Scan for the cell matching the given text and deliver its (X, Y) coordinate at center. 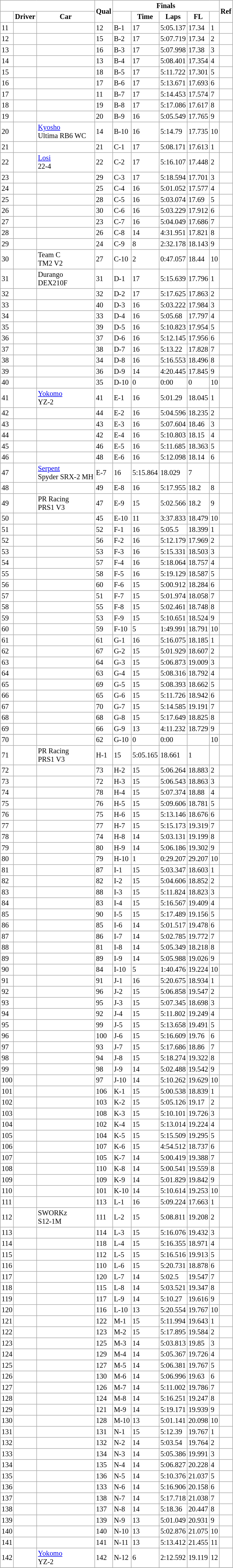
I-3 (122, 892)
50 (7, 519)
M-3 (122, 1343)
N-5 (122, 1476)
17.969 (198, 541)
J-10 (122, 1080)
H-8 (122, 837)
5:06.543 (173, 782)
5:02.785 (173, 937)
18.825 (198, 718)
Team C TM2 V2 (65, 259)
19.409 (198, 903)
L-1 (122, 1202)
5:01.974 (173, 596)
21.038 (198, 1498)
F-4 (122, 563)
I-1 (122, 870)
K-6 (122, 1147)
Serpent Spyder SRX-2 MH (65, 473)
0:47.057 (173, 259)
H-1 (103, 755)
N-4 (122, 1465)
L-9 (122, 1299)
L-2 (122, 1217)
J-9 (122, 1069)
5:02.5 (173, 1277)
20.158 (198, 1487)
18.185 (198, 640)
18.058 (198, 596)
K-1 (122, 1092)
5:10.376 (173, 1476)
18.737 (198, 1147)
H-4 (122, 793)
5:17.489 (173, 915)
17.693 (198, 83)
5:16.076 (173, 1233)
19.764 (198, 1443)
17.301 (198, 72)
19.432 (198, 1233)
18.496 (198, 360)
5:01.29 (173, 398)
5:18.594 (173, 178)
19.629 (198, 1080)
K-4 (122, 1125)
1:49.991 (173, 629)
19.584 (198, 1332)
18.852 (198, 881)
4:31.951 (173, 233)
Time (145, 17)
B-4 (122, 61)
5:03.074 (173, 200)
18.792 (198, 674)
19.199 (198, 837)
18.503 (198, 552)
Laps (173, 17)
5:13.014 (173, 1125)
17.845 (198, 372)
5:00.419 (173, 1158)
5:05.165 (145, 755)
4:20.445 (173, 372)
I-10 (122, 970)
18.363 (198, 447)
B-6 (122, 83)
17.956 (198, 338)
C-4 (122, 189)
M-6 (122, 1377)
18.88 (198, 793)
5:17.718 (173, 1498)
5:01.049 (173, 1521)
5:06.827 (173, 1465)
18.479 (198, 519)
5:00.541 (173, 1169)
N-6 (122, 1487)
5:11.726 (173, 696)
B-10 (122, 132)
18.781 (198, 804)
18.863 (198, 782)
0:29.207 (173, 859)
D-5 (122, 327)
5:10.803 (173, 435)
21.455 (198, 1543)
L-3 (122, 1233)
19.009 (198, 663)
19.643 (198, 1321)
5:10.101 (173, 1114)
D-4 (122, 316)
5:05.126 (173, 1102)
18.587 (198, 574)
D-9 (122, 372)
N-8 (122, 1509)
Car (65, 17)
5:01.517 (173, 925)
D-10 (122, 383)
5:04.049 (173, 222)
5:02.876 (173, 1531)
18.883 (198, 770)
5:08.401 (173, 61)
19.772 (198, 937)
17.954 (198, 327)
1:40.476 (173, 970)
J-5 (122, 1025)
E-5 (122, 447)
D-1 (122, 279)
E-9 (122, 503)
19.17 (198, 1102)
19.249 (198, 1014)
21.075 (198, 1531)
5:10.651 (173, 618)
Qual (103, 11)
B-3 (122, 50)
5:03.347 (173, 870)
5:05.367 (173, 1354)
Losi 22-4 (65, 162)
B-9 (122, 117)
5:01.829 (173, 1180)
18.791 (198, 629)
5:16.906 (173, 1487)
20.098 (198, 1421)
C-7 (122, 222)
18.748 (198, 607)
5:13.22 (173, 350)
19.247 (198, 1399)
D-8 (122, 360)
SWORKz S12-1M (65, 1217)
20.228 (198, 1465)
J-2 (122, 992)
B-8 (122, 105)
5:00.912 (173, 585)
5:12.39 (173, 1432)
M-5 (122, 1366)
K-10 (122, 1191)
5:11.824 (173, 892)
E-3 (122, 424)
5:04.596 (173, 413)
5:02.461 (173, 607)
I-8 (122, 948)
I-4 (122, 903)
17.69 (198, 200)
DurangoDEX210F (65, 279)
L-7 (122, 1277)
5:16.251 (173, 1399)
5:11.685 (173, 447)
18.662 (198, 685)
J-7 (122, 1047)
18.878 (198, 1266)
5:11.802 (173, 1014)
Ref (226, 11)
18.676 (198, 815)
5:08.811 (173, 1217)
5:07.719 (173, 39)
19.491 (198, 1025)
Driver (25, 17)
5:06.873 (173, 663)
5:12.145 (173, 338)
G-7 (122, 707)
4:54.512 (173, 1147)
5:15.509 (173, 1136)
119 (7, 1299)
18.729 (198, 729)
5:16.075 (173, 640)
J-1 (122, 981)
19.208 (198, 1217)
5:08.393 (173, 685)
5:04.606 (173, 881)
B-7 (122, 95)
5:07.998 (173, 50)
5:20.675 (173, 981)
H-7 (122, 826)
5:05.68 (173, 316)
5:07.345 (173, 1003)
5:10.823 (173, 327)
J-8 (122, 1058)
I-6 (122, 925)
18.235 (198, 413)
F-7 (122, 596)
19.253 (198, 1191)
L-8 (122, 1288)
5:06.186 (173, 848)
18.045 (198, 398)
5:06.858 (173, 992)
Finals (166, 6)
5:09.606 (173, 804)
19.319 (198, 826)
C-5 (122, 200)
F-6 (122, 585)
18.839 (198, 1092)
5:19.171 (173, 1410)
5:03.131 (173, 837)
18.143 (198, 244)
5:18.36 (173, 1509)
19.76 (198, 1036)
19.991 (198, 1454)
N-10 (122, 1531)
5:17.649 (173, 718)
18.14 (198, 457)
E-1 (122, 398)
F-9 (122, 618)
19.842 (198, 1180)
4:11.232 (173, 729)
N-7 (122, 1498)
5:01.052 (173, 189)
5:14.453 (173, 95)
G-2 (122, 651)
FL (198, 17)
M-1 (122, 1321)
18.942 (198, 696)
5:07.604 (173, 424)
20.931 (198, 1521)
5:12.098 (173, 457)
K-8 (122, 1169)
M-9 (122, 1410)
Kyosho Ultima RB6 WC (65, 132)
5:10.27 (173, 1299)
C-10 (122, 259)
18.15 (198, 435)
19.156 (198, 915)
17.448 (198, 162)
29.207 (198, 859)
E-8 (122, 488)
17.663 (198, 1202)
5:05.386 (173, 1454)
E-4 (122, 435)
17.38 (198, 50)
K-9 (122, 1180)
18.86 (198, 1047)
19.026 (198, 959)
F-8 (122, 607)
5:16.355 (173, 1244)
2:32.178 (173, 244)
F-10 (122, 629)
5:17.625 (173, 294)
19.616 (198, 1299)
M-4 (122, 1354)
B-2 (122, 39)
18.524 (198, 618)
5:18.274 (173, 1058)
18.971 (198, 1244)
19.388 (198, 1158)
5:17.686 (173, 1047)
18.698 (198, 1003)
5:05.988 (173, 959)
5:00.538 (173, 1092)
5:06.996 (173, 1377)
G-6 (122, 696)
5:10.262 (173, 1080)
C-3 (122, 178)
21.037 (198, 1476)
N-9 (122, 1521)
5:15.864 (145, 473)
19.939 (198, 1410)
19.191 (198, 707)
5:11.994 (173, 1321)
5:14.79 (173, 132)
18.399 (198, 530)
N-11 (122, 1543)
G-1 (122, 640)
J-4 (122, 1014)
G-3 (122, 663)
M-7 (122, 1388)
C-8 (122, 233)
17.613 (198, 147)
5:02.488 (173, 1069)
5:15.639 (173, 279)
19.63 (198, 1377)
B-5 (122, 72)
G-9 (122, 729)
17.863 (198, 294)
5:11.722 (173, 72)
17.765 (198, 117)
K-5 (122, 1136)
I-5 (122, 915)
19.559 (198, 1169)
18.284 (198, 585)
H-3 (122, 782)
19.478 (198, 925)
E-7 (103, 473)
E-10 (122, 519)
5:08.316 (173, 674)
G-8 (122, 718)
N-2 (122, 1443)
D-2 (122, 294)
K-2 (122, 1102)
5:16.553 (173, 360)
5:16.567 (173, 903)
H-5 (122, 804)
3:37.833 (173, 519)
K-7 (122, 1158)
5:13.671 (173, 83)
17.796 (198, 279)
2:12.592 (173, 1558)
D-6 (122, 338)
18.44 (198, 259)
C-9 (122, 244)
5:03.54 (173, 1443)
5:17.955 (173, 488)
5:14.585 (173, 707)
5:12.179 (173, 541)
71 (7, 755)
I-2 (122, 881)
17.617 (198, 105)
17.574 (198, 95)
5:09.224 (173, 1202)
5:08.171 (173, 147)
F-3 (122, 552)
I-7 (122, 937)
19.542 (198, 1069)
B-1 (122, 28)
5:01.141 (173, 1421)
18.607 (198, 651)
19.302 (198, 848)
18.029 (173, 473)
18.934 (198, 981)
18.661 (173, 755)
18.757 (198, 563)
H-6 (122, 815)
5:06.264 (173, 770)
5:15.173 (173, 826)
J-3 (122, 1003)
18.218 (198, 948)
5:11.002 (173, 1388)
17.577 (198, 189)
C-1 (122, 147)
5:01.929 (173, 651)
19.786 (198, 1388)
G-10 (122, 740)
17.735 (198, 132)
18.603 (198, 870)
L-6 (122, 1266)
C-2 (122, 162)
5:13.146 (173, 815)
H-9 (122, 848)
17.686 (198, 222)
19.295 (198, 1136)
5:05.137 (173, 28)
5:13.658 (173, 1025)
I-9 (122, 959)
17.797 (198, 316)
H-2 (122, 770)
19.913 (198, 1255)
18.823 (198, 892)
N-12 (122, 1558)
17.828 (198, 350)
5:15.331 (173, 552)
G-5 (122, 685)
5:02.566 (173, 503)
19.85 (198, 1343)
5:03.222 (173, 305)
17.984 (198, 305)
5:17.086 (173, 105)
L-5 (122, 1255)
L-4 (122, 1244)
E-2 (122, 413)
G-4 (122, 674)
17.701 (198, 178)
17.354 (198, 61)
F-2 (122, 541)
C-6 (122, 211)
5:10.614 (173, 1191)
E-6 (122, 457)
M-8 (122, 1399)
M-10 (122, 1421)
N-3 (122, 1454)
5:17.895 (173, 1332)
H-10 (122, 859)
5:07.374 (173, 793)
19.322 (198, 1058)
5:18.064 (173, 563)
K-3 (122, 1114)
M-2 (122, 1332)
54 (7, 563)
5:03.229 (173, 211)
J-6 (122, 1036)
D-7 (122, 350)
5:13.412 (173, 1543)
D-3 (122, 305)
18.46 (198, 424)
L-10 (122, 1310)
F-5 (122, 574)
17.821 (198, 233)
5:03.813 (173, 1343)
19.119 (198, 1558)
N-1 (122, 1432)
5:20.731 (173, 1266)
5:05.5 (173, 530)
F-1 (122, 530)
5:16.107 (173, 162)
5:06.381 (173, 1366)
5:16.609 (173, 1036)
5:20.554 (173, 1310)
5:05.349 (173, 948)
17.912 (198, 211)
5:05.549 (173, 117)
19.347 (198, 1288)
5:19.129 (173, 574)
5:16.516 (173, 1255)
20.447 (198, 1509)
5:03.521 (173, 1288)
